From the cell containing the given text, extract its center point as (X, Y) coordinate. 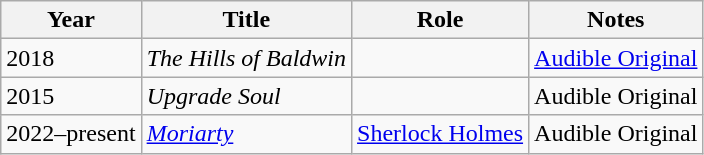
2022–present (71, 134)
Notes (616, 20)
The Hills of Baldwin (246, 58)
2015 (71, 96)
Sherlock Holmes (440, 134)
2018 (71, 58)
Role (440, 20)
Upgrade Soul (246, 96)
Moriarty (246, 134)
Year (71, 20)
Title (246, 20)
